Provide the (X, Y) coordinate of the cell's center where the given text is located.  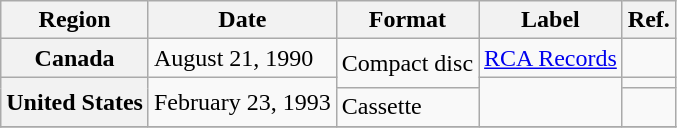
Label (551, 20)
United States (75, 102)
Ref. (648, 20)
RCA Records (551, 58)
August 21, 1990 (242, 58)
Region (75, 20)
Format (407, 20)
Cassette (407, 107)
Compact disc (407, 64)
February 23, 1993 (242, 102)
Canada (75, 58)
Date (242, 20)
